Return (x, y) of the center of cell containing provided text 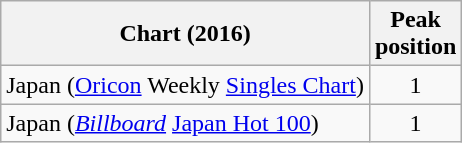
Chart (2016) (186, 34)
Peakposition (415, 34)
Japan (Billboard Japan Hot 100) (186, 123)
Japan (Oricon Weekly Singles Chart) (186, 85)
